Scan for the cell matching the given text and deliver its [x, y] coordinate at center. 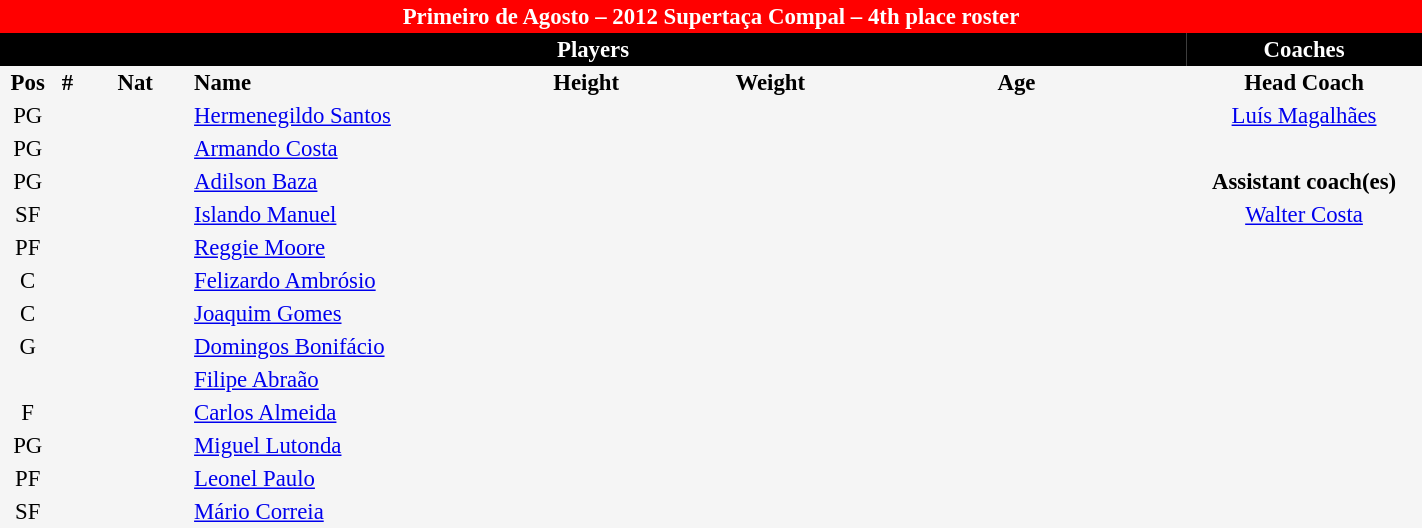
Adilson Baza [335, 182]
Mário Correia [335, 512]
Walter Costa [1304, 214]
Pos [28, 82]
Height [586, 82]
Assistant coach(es) [1304, 182]
Islando Manuel [335, 214]
Felizardo Ambrósio [335, 280]
Domingos Bonifácio [335, 346]
Players [593, 50]
Filipe Abraão [335, 380]
Age [1016, 82]
Armando Costa [335, 148]
Reggie Moore [335, 248]
Head Coach [1304, 82]
# [67, 82]
Weight [770, 82]
Luís Magalhães [1304, 116]
F [28, 412]
Leonel Paulo [335, 478]
Carlos Almeida [335, 412]
Miguel Lutonda [335, 446]
Coaches [1304, 50]
Joaquim Gomes [335, 314]
Primeiro de Agosto – 2012 Supertaça Compal – 4th place roster [711, 16]
Name [335, 82]
Hermenegildo Santos [335, 116]
Nat [135, 82]
G [28, 346]
